For the text-containing cell, return its midpoint in [X, Y] coordinate format. 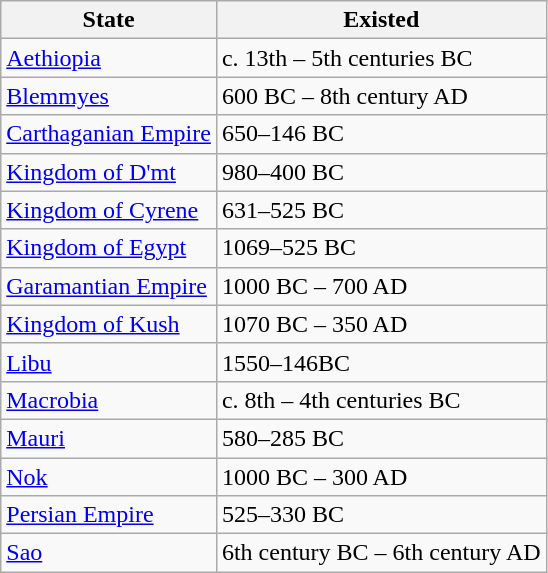
Sao [109, 553]
c. 13th – 5th centuries BC [381, 58]
1069–525 BC [381, 248]
Mauri [109, 438]
Kingdom of Kush [109, 324]
Carthaganian Empire [109, 134]
1000 BC – 300 AD [381, 477]
Kingdom of Egypt [109, 248]
Kingdom of Cyrene [109, 210]
c. 8th – 4th centuries BC [381, 400]
650–146 BC [381, 134]
980–400 BC [381, 172]
Existed [381, 20]
1070 BC – 350 AD [381, 324]
6th century BC – 6th century AD [381, 553]
580–285 BC [381, 438]
631–525 BC [381, 210]
525–330 BC [381, 515]
Aethiopia [109, 58]
1550–146BC [381, 362]
Persian Empire [109, 515]
600 BC – 8th century AD [381, 96]
Blemmyes [109, 96]
Macrobia [109, 400]
State [109, 20]
1000 BC – 700 AD [381, 286]
Kingdom of D'mt [109, 172]
Libu [109, 362]
Nok [109, 477]
Garamantian Empire [109, 286]
